Output the (x, y) coordinate of the center of the cell containing the given text.  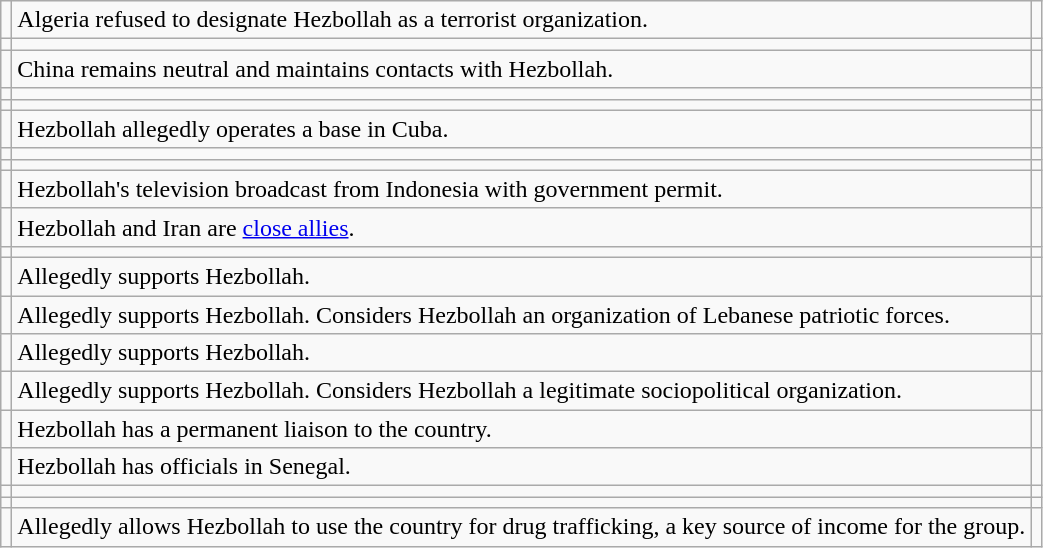
Hezbollah and Iran are close allies. (522, 227)
Algeria refused to designate Hezbollah as a terrorist organization. (522, 20)
Allegedly supports Hezbollah. Considers Hezbollah an organization of Lebanese patriotic forces. (522, 315)
China remains neutral and maintains contacts with Hezbollah. (522, 69)
Hezbollah's television broadcast from Indonesia with government permit. (522, 189)
Hezbollah allegedly operates a base in Cuba. (522, 129)
Hezbollah has officials in Senegal. (522, 467)
Hezbollah has a permanent liaison to the country. (522, 429)
Allegedly supports Hezbollah. Considers Hezbollah a legitimate sociopolitical organization. (522, 391)
Allegedly allows Hezbollah to use the country for drug trafficking, a key source of income for the group. (522, 527)
